Extract the (X, Y) coordinate from the center of the cell holding the provided text.  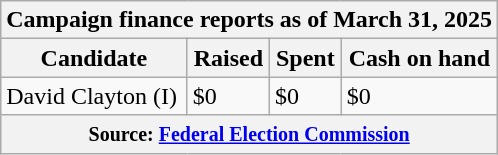
Raised (228, 58)
Campaign finance reports as of March 31, 2025 (250, 20)
David Clayton (I) (94, 96)
Candidate (94, 58)
Cash on hand (419, 58)
Source: Federal Election Commission (250, 134)
Spent (306, 58)
